Detect which cell encompasses the target text, then output its (X, Y) center coordinate. 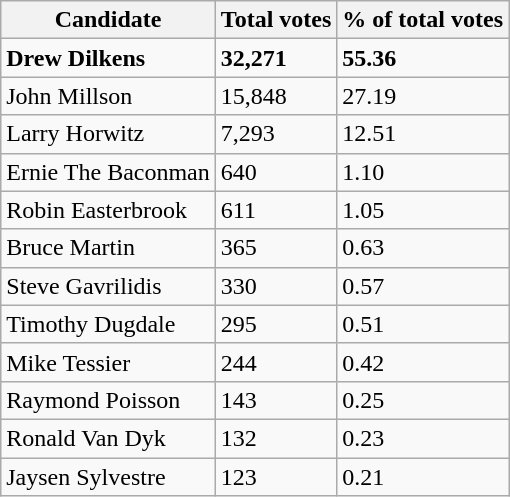
Ronald Van Dyk (108, 438)
55.36 (423, 58)
Candidate (108, 20)
611 (276, 210)
Steve Gavrilidis (108, 286)
365 (276, 248)
143 (276, 400)
Raymond Poisson (108, 400)
0.25 (423, 400)
Ernie The Baconman (108, 172)
27.19 (423, 96)
Total votes (276, 20)
Timothy Dugdale (108, 324)
Robin Easterbrook (108, 210)
123 (276, 477)
32,271 (276, 58)
132 (276, 438)
0.57 (423, 286)
Larry Horwitz (108, 134)
640 (276, 172)
John Millson (108, 96)
Mike Tessier (108, 362)
0.63 (423, 248)
Jaysen Sylvestre (108, 477)
330 (276, 286)
244 (276, 362)
1.05 (423, 210)
1.10 (423, 172)
12.51 (423, 134)
% of total votes (423, 20)
295 (276, 324)
7,293 (276, 134)
0.42 (423, 362)
15,848 (276, 96)
Bruce Martin (108, 248)
0.23 (423, 438)
Drew Dilkens (108, 58)
0.21 (423, 477)
0.51 (423, 324)
